From the cell containing the given text, extract its center point as [x, y] coordinate. 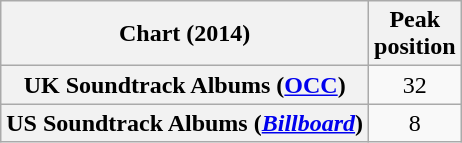
US Soundtrack Albums (Billboard) [185, 123]
Chart (2014) [185, 34]
UK Soundtrack Albums (OCC) [185, 85]
Peakposition [415, 34]
32 [415, 85]
8 [415, 123]
